Output the (x, y) coordinate of the center of the cell containing the given text.  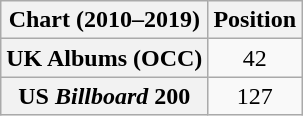
127 (255, 96)
UK Albums (OCC) (104, 58)
Chart (2010–2019) (104, 20)
US Billboard 200 (104, 96)
42 (255, 58)
Position (255, 20)
